For the text-containing cell, return its midpoint in [x, y] coordinate format. 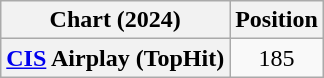
185 [277, 58]
Chart (2024) [116, 20]
Position [277, 20]
CIS Airplay (TopHit) [116, 58]
